Identify which cell holds the provided text, then report its [x, y] central coordinate. 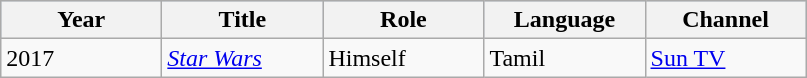
Sun TV [726, 58]
2017 [82, 58]
Title [242, 20]
Tamil [564, 58]
Star Wars [242, 58]
Role [404, 20]
Himself [404, 58]
Channel [726, 20]
Year [82, 20]
Language [564, 20]
